Pinpoint the cell where the given text exists, returning its (x, y) midpoint coordinate. 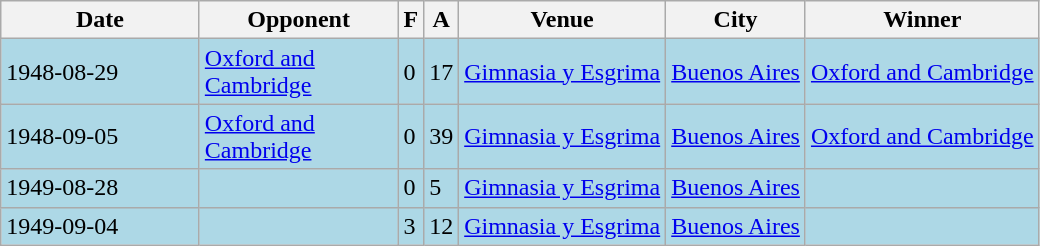
12 (442, 226)
Winner (922, 20)
Date (100, 20)
39 (442, 136)
1949-08-28 (100, 188)
City (736, 20)
Venue (562, 20)
1948-09-05 (100, 136)
F (411, 20)
1948-08-29 (100, 72)
1949-09-04 (100, 226)
A (442, 20)
3 (411, 226)
Opponent (298, 20)
17 (442, 72)
5 (442, 188)
